Find where the given text appears and provide that cell's center as (X, Y) coordinate. 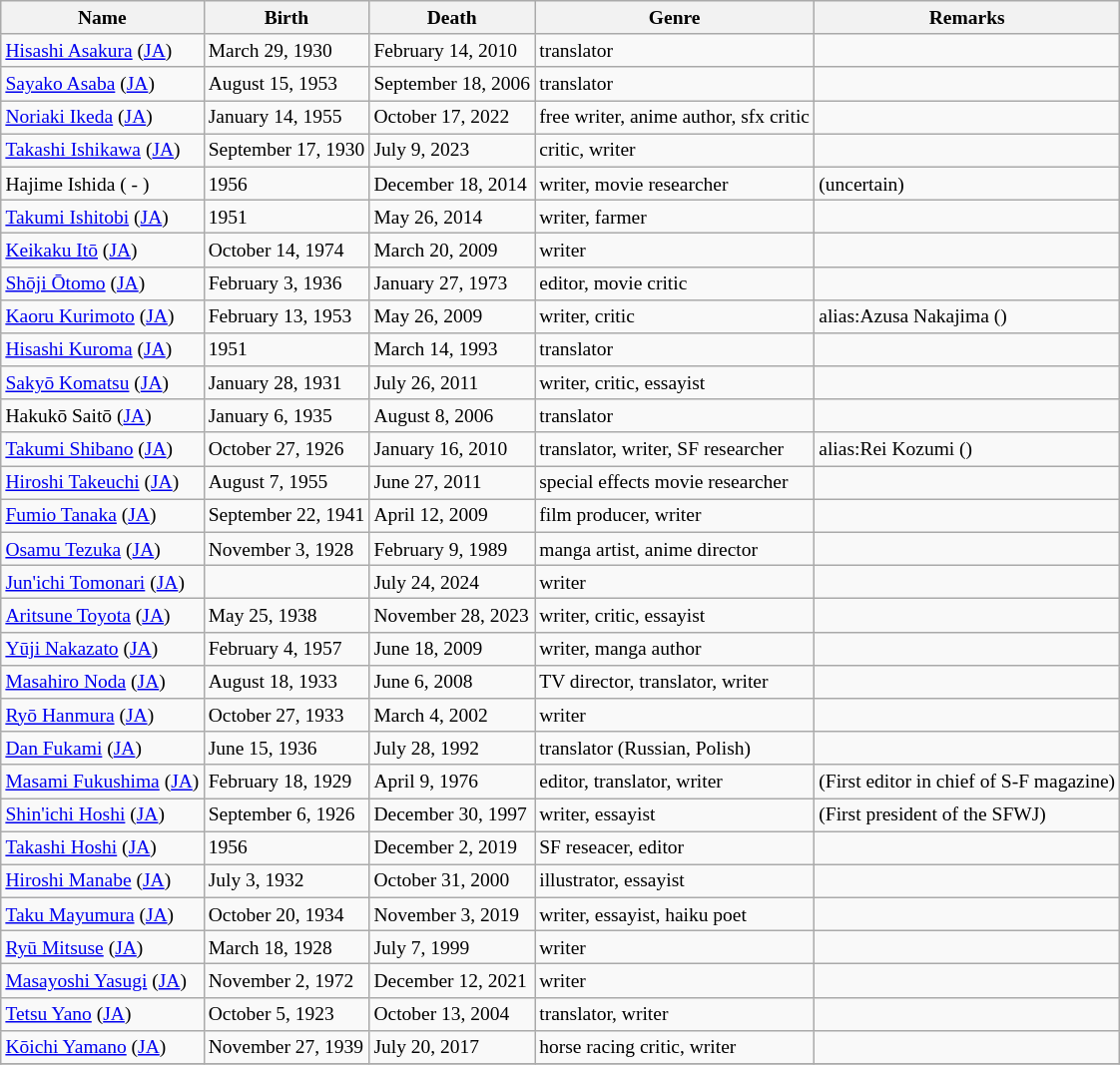
Hisashi Asakura (JA) (102, 50)
July 9, 2023 (452, 150)
Ryō Hanmura (JA) (102, 715)
July 24, 2024 (452, 583)
March 20, 2009 (452, 250)
(First president of the SFWJ) (967, 814)
January 14, 1955 (286, 118)
August 7, 1955 (286, 483)
August 8, 2006 (452, 415)
January 28, 1931 (286, 383)
Masayoshi Yasugi (JA) (102, 980)
June 18, 2009 (452, 649)
Fumio Tanaka (JA) (102, 515)
November 3, 2019 (452, 914)
(uncertain) (967, 184)
SF reseacer, editor (675, 848)
Genre (675, 18)
March 4, 2002 (452, 715)
Shōji Ōtomo (JA) (102, 283)
Jun'ichi Tomonari (JA) (102, 583)
TV director, translator, writer (675, 681)
May 25, 1938 (286, 615)
Masahiro Noda (JA) (102, 681)
Birth (286, 18)
Remarks (967, 18)
September 6, 1926 (286, 814)
May 26, 2014 (452, 216)
July 3, 1932 (286, 880)
Hakukō Saitō (JA) (102, 415)
alias:Azusa Nakajima () (967, 315)
February 4, 1957 (286, 649)
editor, translator, writer (675, 781)
January 27, 1973 (452, 283)
Takashi Hoshi (JA) (102, 848)
Takashi Ishikawa (JA) (102, 150)
Hiroshi Manabe (JA) (102, 880)
November 27, 1939 (286, 1046)
manga artist, anime director (675, 549)
illustrator, essayist (675, 880)
July 26, 2011 (452, 383)
September 22, 1941 (286, 515)
January 6, 1935 (286, 415)
Hajime Ishida ( - ) (102, 184)
Masami Fukushima (JA) (102, 781)
April 12, 2009 (452, 515)
critic, writer (675, 150)
February 14, 2010 (452, 50)
Osamu Tezuka (JA) (102, 549)
Yūji Nakazato (JA) (102, 649)
October 27, 1926 (286, 449)
February 18, 1929 (286, 781)
November 3, 1928 (286, 549)
August 18, 1933 (286, 681)
special effects movie researcher (675, 483)
July 28, 1992 (452, 749)
January 16, 2010 (452, 449)
December 12, 2021 (452, 980)
writer, essayist (675, 814)
November 2, 1972 (286, 980)
Keikaku Itō (JA) (102, 250)
free writer, anime author, sfx critic (675, 118)
Dan Fukami (JA) (102, 749)
February 9, 1989 (452, 549)
translator (Russian, Polish) (675, 749)
Takumi Shibano (JA) (102, 449)
Aritsune Toyota (JA) (102, 615)
October 5, 1923 (286, 1014)
June 6, 2008 (452, 681)
writer, manga author (675, 649)
film producer, writer (675, 515)
February 13, 1953 (286, 315)
(First editor in chief of S-F magazine) (967, 781)
October 17, 2022 (452, 118)
March 14, 1993 (452, 349)
October 13, 2004 (452, 1014)
March 29, 1930 (286, 50)
October 31, 2000 (452, 880)
Shin'ichi Hoshi (JA) (102, 814)
Takumi Ishitobi (JA) (102, 216)
September 17, 1930 (286, 150)
Noriaki Ikeda (JA) (102, 118)
December 30, 1997 (452, 814)
October 27, 1933 (286, 715)
Sakyō Komatsu (JA) (102, 383)
writer, essayist, haiku poet (675, 914)
horse racing critic, writer (675, 1046)
Taku Mayumura (JA) (102, 914)
Hiroshi Takeuchi (JA) (102, 483)
May 26, 2009 (452, 315)
October 14, 1974 (286, 250)
translator, writer, SF researcher (675, 449)
August 15, 1953 (286, 84)
Kaoru Kurimoto (JA) (102, 315)
July 7, 1999 (452, 948)
Sayako Asaba (JA) (102, 84)
December 2, 2019 (452, 848)
Death (452, 18)
Ryū Mitsuse (JA) (102, 948)
November 28, 2023 (452, 615)
July 20, 2017 (452, 1046)
June 15, 1936 (286, 749)
editor, movie critic (675, 283)
translator, writer (675, 1014)
Tetsu Yano (JA) (102, 1014)
March 18, 1928 (286, 948)
alias:Rei Kozumi () (967, 449)
Name (102, 18)
June 27, 2011 (452, 483)
September 18, 2006 (452, 84)
October 20, 1934 (286, 914)
writer, critic (675, 315)
December 18, 2014 (452, 184)
Hisashi Kuroma (JA) (102, 349)
writer, farmer (675, 216)
April 9, 1976 (452, 781)
February 3, 1936 (286, 283)
writer, movie researcher (675, 184)
Kōichi Yamano (JA) (102, 1046)
